Provide the (x, y) coordinate of the cell's center where the given text is located.  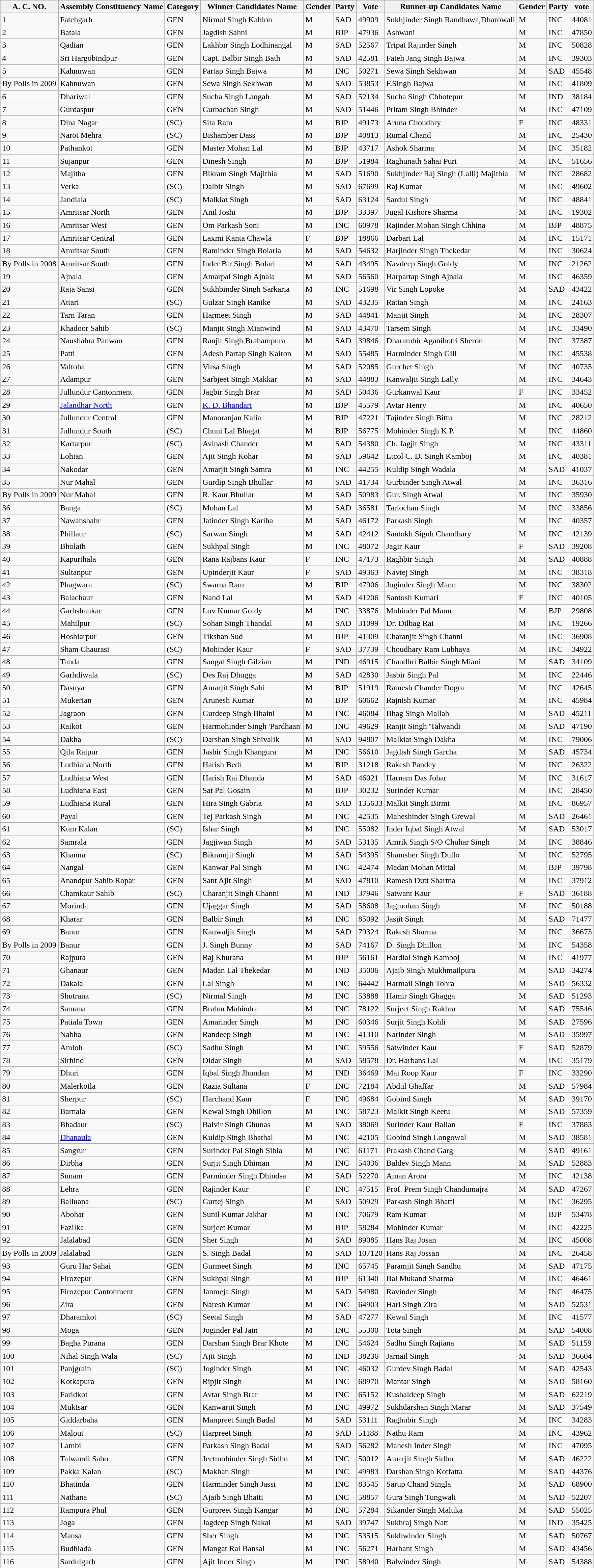
43 (29, 598)
Mohinder Pal Mann (451, 611)
Prakash Chand Garg (451, 1150)
35425 (582, 1523)
Ajnala (112, 276)
55025 (582, 1510)
Nathu Ram (451, 1433)
Raminder Singh Bolaria (252, 251)
101 (29, 1368)
Sukhbinder Singh Sarkaria (252, 289)
52795 (582, 855)
28212 (582, 418)
45538 (582, 353)
56610 (370, 752)
26458 (582, 1253)
38236 (370, 1356)
Sohan Singh Thandal (252, 623)
21 (29, 302)
Pathankot (112, 148)
Swarna Ram (252, 585)
54395 (370, 855)
Vote (370, 7)
62219 (582, 1394)
54008 (582, 1330)
Amarinder Singh (252, 1022)
42535 (370, 816)
K. D. Bhandari (252, 405)
Malkit Singh Keetu (451, 1112)
Dakha (112, 739)
71477 (582, 919)
Jagraon (112, 713)
50436 (370, 392)
33290 (582, 1073)
51 (29, 700)
43235 (370, 302)
42645 (582, 688)
50271 (370, 71)
Valtoha (112, 366)
F.Singh Bajwa (451, 84)
27 (29, 379)
47936 (370, 32)
Patiala Town (112, 1022)
50983 (370, 495)
5 (29, 71)
70679 (370, 1215)
44255 (370, 469)
51919 (370, 688)
Mohan Lal (252, 508)
Balluana (112, 1202)
Ranjit Singh Brahampura (252, 341)
Dasuya (112, 688)
68900 (582, 1484)
31617 (582, 777)
52134 (370, 97)
104 (29, 1407)
54388 (582, 1561)
51446 (370, 109)
Fateh Jang Singh Bajwa (451, 58)
Dalbir Singh (252, 187)
Samrala (112, 842)
Gura Singh Tungwali (451, 1497)
Harpreet Singh (252, 1433)
53017 (582, 829)
Joginder Singh Mann (451, 585)
54358 (582, 945)
39 (29, 546)
A. C. NO. (29, 7)
Rajnish Kumar (451, 700)
46172 (370, 521)
Aman Arora (451, 1176)
52207 (582, 1497)
42138 (582, 1176)
Garhshankar (112, 611)
55300 (370, 1330)
Brahm Mahindra (252, 1009)
Didar Singh (252, 1060)
57284 (370, 1510)
36188 (582, 893)
35006 (370, 970)
Balbir Singh (252, 919)
vote (582, 7)
37549 (582, 1407)
42581 (370, 58)
Bishamber Dass (252, 135)
Mai Roop Kaur (451, 1073)
51188 (370, 1433)
48 (29, 662)
35 (29, 482)
Sant Ajit Singh (252, 880)
25 (29, 353)
Gurdip Singh Bhullar (252, 482)
Tanda (112, 662)
45 (29, 623)
Madan Lal Thekedar (252, 970)
70 (29, 957)
Malkit Singh Birmi (451, 803)
34922 (582, 649)
46021 (370, 777)
38184 (582, 97)
41577 (582, 1317)
Payal (112, 816)
37 (29, 521)
74167 (370, 945)
79324 (370, 932)
31099 (370, 623)
Bhag Singh Mallah (451, 713)
44 (29, 611)
43495 (370, 264)
29 (29, 405)
Dina Nagar (112, 122)
Darshan Singh Brar Khote (252, 1343)
Batala (112, 32)
Seetal Singh (252, 1317)
Partap Singh Bajwa (252, 71)
36604 (582, 1356)
39798 (582, 868)
45211 (582, 713)
Kapurthala (112, 559)
Choudhary Ram Lubhaya (451, 649)
Hardial Singh Kamboj (451, 957)
Gurmeet Singh (252, 1266)
10 (29, 148)
32 (29, 444)
14 (29, 200)
Rana Rajbans Kaur (252, 559)
Jullundur Cantonment (112, 392)
52270 (370, 1176)
58723 (370, 1112)
Sat Pal Gosain (252, 791)
45008 (582, 1240)
Gurbachan Singh (252, 109)
87 (29, 1176)
Surinder Kaur Balian (451, 1124)
39747 (370, 1523)
Sita Ram (252, 122)
Kanwar Pal Singh (252, 868)
31218 (370, 765)
By Polls in 2008 (29, 264)
36908 (582, 636)
33452 (582, 392)
Ripjit Singh (252, 1381)
53888 (370, 996)
Rakesh Sharma (451, 932)
52 (29, 713)
4 (29, 58)
38581 (582, 1137)
114 (29, 1536)
Bhadaur (112, 1124)
Dr. Dilbag Rai (451, 623)
Narinder Singh (451, 1035)
27596 (582, 1022)
52879 (582, 1047)
51293 (582, 996)
103 (29, 1394)
Master Mohan Lal (252, 148)
Malerkotla (112, 1086)
108 (29, 1459)
Raj Kumar (451, 187)
Harmail Singh Tohra (451, 983)
64442 (370, 983)
111 (29, 1497)
Sujanpur (112, 161)
Adesh Partap Singh Kairon (252, 353)
Tripat Rajinder Singh (451, 45)
Ludhiana Rural (112, 803)
36469 (370, 1073)
100 (29, 1356)
Vir Singh Lopoke (451, 289)
97 (29, 1317)
Panjgrain (112, 1368)
Sukhjinder Raj Singh (Lalli) Majithia (451, 174)
54380 (370, 444)
Hans Raj Jossan (451, 1253)
Avtar Henry (451, 405)
49629 (370, 726)
76 (29, 1035)
81 (29, 1099)
Ranjit Singh 'Talwandi (451, 726)
Rampura Phul (112, 1510)
Rajpura (112, 957)
39846 (370, 341)
49173 (370, 122)
35997 (582, 1035)
31 (29, 431)
Rajinder Mohan Singh Chhina (451, 225)
37883 (582, 1124)
Ghanaur (112, 970)
41 (29, 572)
Nihal Singh Wala (112, 1356)
Amarjit Singh Samra (252, 469)
68970 (370, 1381)
71 (29, 970)
50012 (370, 1459)
107 (29, 1446)
39208 (582, 546)
Firozepur Cantonment (112, 1292)
Lambi (112, 1446)
Jagmohan Singh (451, 906)
Om Parkash Soni (252, 225)
22446 (582, 675)
Tota Singh (451, 1330)
Surjeet Kumar (252, 1227)
37912 (582, 880)
Tikshan Sud (252, 636)
15171 (582, 238)
Manjit Singh Mianwind (252, 328)
47109 (582, 109)
56560 (370, 276)
41977 (582, 957)
28450 (582, 791)
Qadian (112, 45)
90 (29, 1215)
Dakala (112, 983)
Avtar Singh Brar (252, 1394)
Lehra (112, 1189)
78122 (370, 1009)
Navtej Singh (451, 572)
49909 (370, 20)
Runner-up Candidates Name (451, 7)
36 (29, 508)
Mahilpur (112, 623)
Hoshiarpur (112, 636)
Dhariwal (112, 97)
60346 (370, 1022)
Ashwani (451, 32)
52883 (582, 1163)
Shamsher Singh Dullo (451, 855)
46475 (582, 1292)
58608 (370, 906)
43470 (370, 328)
63124 (370, 200)
95 (29, 1292)
Majitha (112, 174)
59 (29, 803)
26461 (582, 816)
Gurtej Singh (252, 1202)
Randeep Singh (252, 1035)
45548 (582, 71)
18866 (370, 238)
11 (29, 161)
Darbari Lal (451, 238)
Guru Har Sahai (112, 1266)
47173 (370, 559)
Ajaib Singh Mukhmailpura (451, 970)
40650 (582, 405)
47515 (370, 1189)
40357 (582, 521)
Khadoor Sahib (112, 328)
79 (29, 1073)
Raja Sansi (112, 289)
Harminder Singh Gill (451, 353)
Bikram Singh Majithia (252, 174)
Mohinder Singh K.P. (451, 431)
50767 (582, 1536)
Kanwaljit Singh (252, 932)
Jullundur Central (112, 418)
57984 (582, 1086)
Joga (112, 1523)
51690 (370, 174)
Surinder Kumar (451, 791)
Surjeet Singh Rakhra (451, 1009)
Ludhiana West (112, 777)
46915 (370, 662)
Firozepur (112, 1279)
Kotkapura (112, 1381)
42139 (582, 533)
Sukhjinder Singh Randhawa,Dharowali (451, 20)
Category (183, 7)
65745 (370, 1266)
38069 (370, 1124)
Gurdeep Singh Bhaini (252, 713)
55485 (370, 353)
Lohian (112, 456)
56271 (370, 1548)
54632 (370, 251)
34 (29, 469)
50 (29, 688)
68 (29, 919)
Faridkot (112, 1394)
Jatinder Singh Kariha (252, 521)
Darshan Singh Shivalik (252, 739)
Sarwan Singh (252, 533)
48841 (582, 200)
46 (29, 636)
Bholath (112, 546)
Harish Bedi (252, 765)
Ajit Inder Singh (252, 1561)
Bhatinda (112, 1484)
94 (29, 1279)
44376 (582, 1471)
Sri Hargobindpur (112, 58)
6 (29, 97)
33397 (370, 212)
64 (29, 868)
74 (29, 1009)
Ujaggar Singh (252, 906)
Winner Candidates Name (252, 7)
49684 (370, 1099)
34109 (582, 662)
47850 (582, 32)
42474 (370, 868)
40813 (370, 135)
Samana (112, 1009)
Harchand Kaur (252, 1099)
Amritsar Central (112, 238)
9 (29, 135)
Sangat Singh Gilzian (252, 662)
Raghunath Sahai Puri (451, 161)
Dhuri (112, 1073)
Mansa (112, 1536)
Pritam Singh Bhinder (451, 109)
Muktsar (112, 1407)
43456 (582, 1548)
58160 (582, 1381)
Amarjit Singh Sahi (252, 688)
58 (29, 791)
16 (29, 225)
36581 (370, 508)
Jagir Kaur (451, 546)
65 (29, 880)
Harbant Singh (451, 1548)
20 (29, 289)
Jeetmohinder Singh Sidhu (252, 1459)
55082 (370, 829)
Manpreet Singh Badal (252, 1420)
Ajit Singh Kohar (252, 456)
Ashok Sharma (451, 148)
Dr. Harbans Lal (451, 1060)
Pakka Kalan (112, 1471)
Mohinder Kaur (252, 649)
Harpartap Singh Ajnala (451, 276)
Naresh Kumar (252, 1304)
54036 (370, 1163)
Harnam Das Johar (451, 777)
46222 (582, 1459)
40105 (582, 598)
Janmeja Singh (252, 1292)
Nand Lal (252, 598)
37946 (370, 893)
49983 (370, 1471)
Ajaib Singh Bhatti (252, 1497)
Sangrur (112, 1150)
Gobind Singh Longowal (451, 1137)
Harish Rai Dhanda (252, 777)
Surinder Pal Singh Sibia (252, 1150)
25430 (582, 135)
50828 (582, 45)
Ludhiana East (112, 791)
40 (29, 559)
Lakhbir Singh Lodhinangal (252, 45)
Sunil Kumar Jakhar (252, 1215)
106 (29, 1433)
Parminder Singh Dhindsa (252, 1176)
61171 (370, 1150)
Qila Raipur (112, 752)
29808 (582, 611)
24 (29, 341)
Sikander Singh Maluka (451, 1510)
Sadhu Singh Rajiana (451, 1343)
23 (29, 328)
Laxmi Kanta Chawla (252, 238)
33876 (370, 611)
Malout (112, 1433)
41809 (582, 84)
67 (29, 906)
Nabha (112, 1035)
Raikot (112, 726)
Madan Mohan Mittal (451, 868)
19302 (582, 212)
Tej Parkash Singh (252, 816)
54980 (370, 1292)
54624 (370, 1343)
38846 (582, 842)
Ajit Singh (252, 1356)
Darshan Singh Kotfatta (451, 1471)
56161 (370, 957)
91 (29, 1227)
Upinderjit Kaur (252, 572)
21262 (582, 264)
Baldev Singh Mann (451, 1163)
44883 (370, 379)
65152 (370, 1394)
Gurdev Singh Badal (451, 1368)
Mohinder Kumar (451, 1227)
Jagdish Sahni (252, 32)
105 (29, 1420)
Rumal Chand (451, 135)
Talwandi Sabo (112, 1459)
Ishar Singh (252, 829)
Kushaldeep Singh (451, 1394)
89 (29, 1202)
112 (29, 1510)
42225 (582, 1227)
Moga (112, 1330)
Sukhraj Singh Natt (451, 1523)
Gurdaspur (112, 109)
Mahesh Inder Singh (451, 1446)
Prof. Prem Singh Chandumajra (451, 1189)
63 (29, 855)
69 (29, 932)
46084 (370, 713)
Chuni Lal Bhagat (252, 431)
38318 (582, 572)
53853 (370, 84)
Ludhiana North (112, 765)
47906 (370, 585)
Sukhwinder Singh (451, 1536)
47095 (582, 1446)
Joginder Singh (252, 1368)
Amrik Singh S/O Chuhar Singh (451, 842)
86 (29, 1163)
Joginder Pal Jain (252, 1330)
72 (29, 983)
64903 (370, 1304)
Dinesh Singh (252, 161)
51984 (370, 161)
Satwinder Kaur (451, 1047)
Kanwarjit Singh (252, 1407)
15 (29, 212)
Maheshinder Singh Grewal (451, 816)
47277 (370, 1317)
Jullundur South (112, 431)
Gurchet Singh (451, 366)
Ltcol C. D. Singh Kamboj (451, 456)
Zira (112, 1304)
53 (29, 726)
51159 (582, 1343)
Harminder Singh Jassi (252, 1484)
45579 (370, 405)
Sadhu Singh (252, 1047)
88 (29, 1189)
48875 (582, 225)
36295 (582, 1202)
Parkash Singh Bhatti (451, 1202)
53515 (370, 1536)
Chaudhri Balbir Singh Miani (451, 662)
53478 (582, 1215)
52531 (582, 1304)
Lov Kumar Goldy (252, 611)
Manjit Singh (451, 315)
Morinda (112, 906)
Sham Chaurasi (112, 649)
Abdul Ghaffar (451, 1086)
41734 (370, 482)
43962 (582, 1433)
Kuldip Singh Bhathal (252, 1137)
Ramesh Chander Dogra (451, 688)
Fatehgarh (112, 20)
Anil Joshi (252, 212)
102 (29, 1381)
33490 (582, 328)
Narot Mehra (112, 135)
Hans Raj Josan (451, 1240)
Hari Singh Zira (451, 1304)
19266 (582, 623)
80 (29, 1086)
50929 (370, 1202)
39170 (582, 1099)
Sukhdarshan Singh Marar (451, 1407)
56282 (370, 1446)
58284 (370, 1227)
41037 (582, 469)
57 (29, 777)
51698 (370, 289)
Sucha Singh Langah (252, 97)
61 (29, 829)
Virsa Singh (252, 366)
28 (29, 392)
Ravinder Singh (451, 1292)
85 (29, 1150)
Banga (112, 508)
Naushahra Panwan (112, 341)
Kartarpur (112, 444)
Aruna Choudhry (451, 122)
Bikramjit Singh (252, 855)
Rajinder Kaur (252, 1189)
Ch. Jagjit Singh (451, 444)
Gurkanwal Kaur (451, 392)
Shutrana (112, 996)
Patti (112, 353)
61340 (370, 1279)
Harjinder Singh Thekedar (451, 251)
Kum Kalan (112, 829)
Hamir Singh Ghagga (451, 996)
Gulzar Singh Ranike (252, 302)
Sultanpur (112, 572)
109 (29, 1471)
Gur. Singh Atwal (451, 495)
Nakodar (112, 469)
19 (29, 276)
Chamkaur Sahib (112, 893)
S. Singh Badal (252, 1253)
Jasjit Singh (451, 919)
Satwant Kaur (451, 893)
93 (29, 1266)
Tarn Taran (112, 315)
Jalandhar North (112, 405)
Santosh Kumari (451, 598)
Balvir Singh Ghunas (252, 1124)
99 (29, 1343)
47190 (582, 726)
47810 (370, 880)
17 (29, 238)
59642 (370, 456)
Tajinder Singh Bittu (451, 418)
Gurbinder Singh Atwal (451, 482)
Barnala (112, 1112)
Tarlochan Singh (451, 508)
Inder Iqbal Singh Atwal (451, 829)
35179 (582, 1060)
60978 (370, 225)
Gurpreet Singh Kangar (252, 1510)
40888 (582, 559)
58940 (370, 1561)
78 (29, 1060)
42105 (370, 1137)
135633 (370, 803)
Jasbir Singh Khangura (252, 752)
Sirhind (112, 1060)
Phagwara (112, 585)
45984 (582, 700)
107120 (370, 1253)
58857 (370, 1497)
Dhanaula (112, 1137)
41206 (370, 598)
Mukerian (112, 700)
53135 (370, 842)
Ramesh Dutt Sharma (451, 880)
8 (29, 122)
33856 (582, 508)
37739 (370, 649)
116 (29, 1561)
Paramjit Singh Sandhu (451, 1266)
Surjit Singh Dhiman (252, 1163)
Parkash Singh (451, 521)
86957 (582, 803)
35930 (582, 495)
Assembly Constituency Name (112, 7)
48072 (370, 546)
Dharamkot (112, 1317)
Sucha Singh Chhotepur (451, 97)
56775 (370, 431)
Raghbir Singh (451, 559)
Nangal (112, 868)
30624 (582, 251)
34274 (582, 970)
33 (29, 456)
30 (29, 418)
Arunesh Kumar (252, 700)
Garhdiwala (112, 675)
56 (29, 765)
Kewal Singh (451, 1317)
44841 (370, 315)
49972 (370, 1407)
83545 (370, 1484)
37387 (582, 341)
26 (29, 366)
56332 (582, 983)
Bal Mukand Sharma (451, 1279)
Nawanshahr (112, 521)
45734 (582, 752)
57359 (582, 1112)
Mantar Singh (451, 1381)
Surjit Singh Kohli (451, 1022)
62 (29, 842)
Kharar (112, 919)
18 (29, 251)
1 (29, 20)
85092 (370, 919)
Sunam (112, 1176)
7 (29, 109)
34283 (582, 1420)
Razia Sultana (252, 1086)
Jasbir Singh Pal (451, 675)
60 (29, 816)
59556 (370, 1047)
84 (29, 1137)
Sardulgarh (112, 1561)
41309 (370, 636)
Nathana (112, 1497)
R. Kaur Bhullar (252, 495)
Jarnail Singh (451, 1356)
Des Raj Dhugga (252, 675)
Balwinder Singh (451, 1561)
Khanna (112, 855)
115 (29, 1548)
55 (29, 752)
Jagdeep Singh Nakai (252, 1523)
94807 (370, 739)
38302 (582, 585)
Verka (112, 187)
Raghubir Singh (451, 1420)
Sardul Singh (451, 200)
2 (29, 32)
Amloh (112, 1047)
51656 (582, 161)
Sherpur (112, 1099)
58578 (370, 1060)
13 (29, 187)
46032 (370, 1368)
Iqbal Singh Jhundan (252, 1073)
Avinash Chander (252, 444)
42 (29, 585)
Jagbir Singh Brar (252, 392)
89085 (370, 1240)
Harmeet Singh (252, 315)
46359 (582, 276)
35182 (582, 148)
Parkash Singh Badal (252, 1446)
110 (29, 1484)
Makhan Singh (252, 1471)
28682 (582, 174)
Santokh Signh Chaudhary (451, 533)
Kewal Singh Dhillon (252, 1112)
Attari (112, 302)
Mangat Rai Bansal (252, 1548)
92 (29, 1240)
Fazilka (112, 1227)
Sarup Chand Singla (451, 1484)
24163 (582, 302)
Amritsar West (112, 225)
Jugal Kishore Sharma (451, 212)
49161 (582, 1150)
22 (29, 315)
77 (29, 1047)
50188 (582, 906)
36316 (582, 482)
Nirmal Singh (252, 996)
40381 (582, 456)
98 (29, 1330)
Budhlada (112, 1548)
Bagha Purana (112, 1343)
Jagjiwan Singh (252, 842)
52567 (370, 45)
Hira Singh Gabria (252, 803)
49602 (582, 187)
Gobind Singh (451, 1099)
54 (29, 739)
82 (29, 1112)
46461 (582, 1279)
J. Singh Bunny (252, 945)
Rattan Singh (451, 302)
52085 (370, 366)
12 (29, 174)
75546 (582, 1009)
83 (29, 1124)
Nirmal Singh Kahlon (252, 20)
43717 (370, 148)
Lal Singh (252, 983)
36673 (582, 932)
Ram Kumar (451, 1215)
Giddarbaha (112, 1420)
Kanwaljit Singh Lally (451, 379)
38 (29, 533)
Raj Khurana (252, 957)
Phillaur (112, 533)
Amarpal Singh Ajnala (252, 276)
Amritsar North (112, 212)
Jagdish Singh Garcha (451, 752)
42830 (370, 675)
Adampur (112, 379)
Capt. Balbir Singh Bath (252, 58)
53111 (370, 1420)
66 (29, 893)
30232 (370, 791)
67699 (370, 187)
28307 (582, 315)
Kuldip Singh Wadala (451, 469)
47 (29, 649)
42412 (370, 533)
43311 (582, 444)
60662 (370, 700)
40735 (582, 366)
49 (29, 675)
79006 (582, 739)
Balachaur (112, 598)
47175 (582, 1266)
Rakesh Pandey (451, 765)
26322 (582, 765)
44860 (582, 431)
Jandiala (112, 200)
Inder Bir Singh Bolari (252, 264)
Amarjit Singh Sidhu (451, 1459)
43422 (582, 289)
47267 (582, 1189)
47221 (370, 418)
Manoranjan Kalia (252, 418)
Abohar (112, 1215)
3 (29, 45)
Dharambir Aganihotri Sheron (451, 341)
41310 (370, 1035)
75 (29, 1022)
49363 (370, 572)
D. Singh Dhillon (451, 945)
Navdeep Singh Goldy (451, 264)
72184 (370, 1086)
Tarsem Singh (451, 328)
Malkiat Singh (252, 200)
Anandpur Sahib Ropar (112, 880)
73 (29, 996)
39303 (582, 58)
Harmohinder Singh 'Pardhaan' (252, 726)
96 (29, 1304)
34643 (582, 379)
Dirbha (112, 1163)
Sarbjeet Singh Makkar (252, 379)
Malkiat Singh Dakha (451, 739)
42543 (582, 1368)
48331 (582, 122)
113 (29, 1523)
44081 (582, 20)
